Locate the cell with the specified text and output its [X, Y] center coordinate. 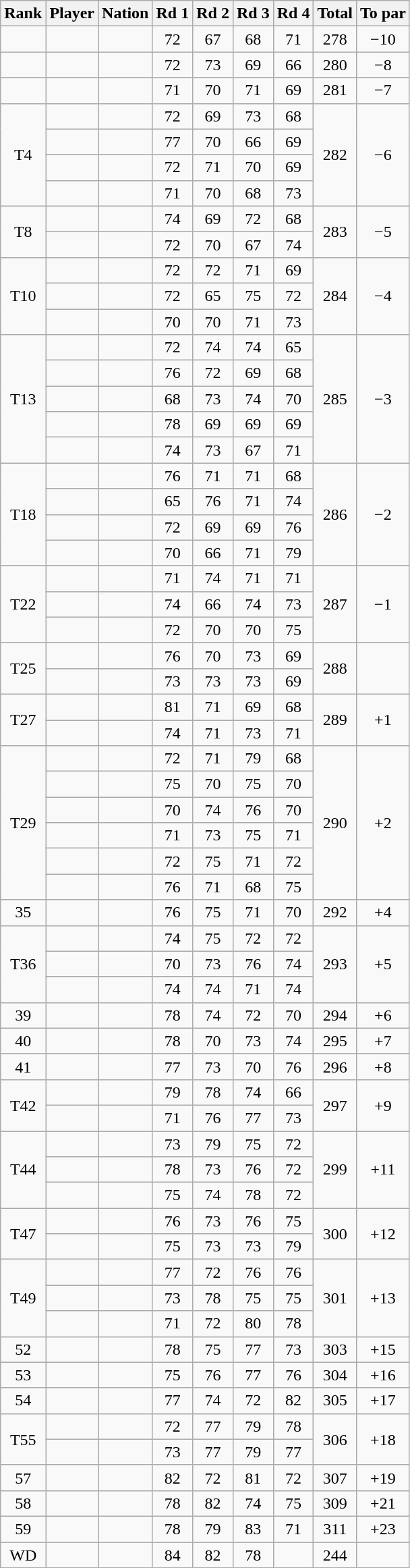
Total [335, 13]
288 [335, 668]
40 [23, 1041]
286 [335, 514]
T55 [23, 1439]
−6 [383, 155]
T18 [23, 514]
WD [23, 1555]
289 [335, 720]
+11 [383, 1170]
54 [23, 1401]
305 [335, 1401]
+21 [383, 1503]
+7 [383, 1041]
+9 [383, 1105]
+23 [383, 1529]
+1 [383, 720]
Player [72, 13]
−3 [383, 399]
+12 [383, 1234]
303 [335, 1349]
282 [335, 155]
T13 [23, 399]
T8 [23, 232]
301 [335, 1298]
300 [335, 1234]
T25 [23, 668]
293 [335, 964]
−1 [383, 604]
280 [335, 65]
Rd 3 [253, 13]
+19 [383, 1478]
+17 [383, 1401]
−5 [383, 232]
41 [23, 1066]
283 [335, 232]
39 [23, 1015]
T27 [23, 720]
−2 [383, 514]
−4 [383, 296]
307 [335, 1478]
281 [335, 90]
284 [335, 296]
−7 [383, 90]
52 [23, 1349]
+6 [383, 1015]
306 [335, 1439]
Rank [23, 13]
T44 [23, 1170]
304 [335, 1375]
299 [335, 1170]
80 [253, 1324]
+5 [383, 964]
T47 [23, 1234]
57 [23, 1478]
T29 [23, 823]
−10 [383, 39]
59 [23, 1529]
Rd 1 [173, 13]
T36 [23, 964]
309 [335, 1503]
58 [23, 1503]
285 [335, 399]
297 [335, 1105]
311 [335, 1529]
+18 [383, 1439]
84 [173, 1555]
Rd 4 [293, 13]
Rd 2 [213, 13]
T4 [23, 155]
278 [335, 39]
+13 [383, 1298]
83 [253, 1529]
244 [335, 1555]
+15 [383, 1349]
T49 [23, 1298]
+16 [383, 1375]
Nation [125, 13]
295 [335, 1041]
+2 [383, 823]
294 [335, 1015]
−8 [383, 65]
+4 [383, 913]
296 [335, 1066]
T22 [23, 604]
+8 [383, 1066]
287 [335, 604]
290 [335, 823]
T42 [23, 1105]
To par [383, 13]
35 [23, 913]
53 [23, 1375]
292 [335, 913]
T10 [23, 296]
